Identify which cell holds the provided text, then report its [X, Y] central coordinate. 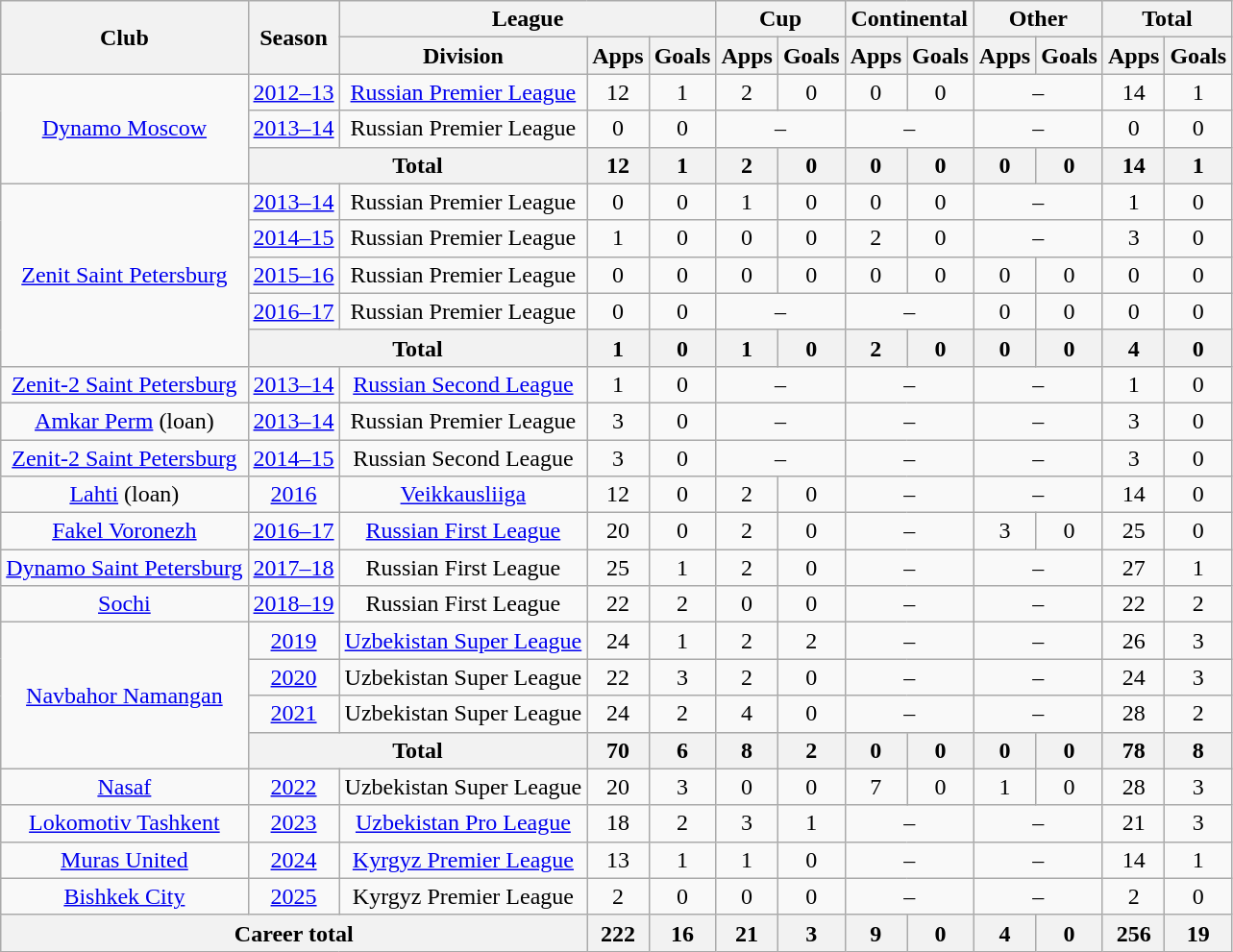
Career total [294, 933]
27 [1133, 568]
Bishkek City [125, 896]
Fakel Voronezh [125, 531]
2025 [294, 896]
Nasaf [125, 787]
222 [618, 933]
19 [1198, 933]
Club [125, 37]
Muras United [125, 860]
16 [682, 933]
Continental [909, 19]
2012–13 [294, 92]
Lokomotiv Tashkent [125, 823]
Amkar Perm (loan) [125, 421]
Dynamo Saint Petersburg [125, 568]
2020 [294, 677]
9 [875, 933]
2023 [294, 823]
Division [463, 56]
Other [1038, 19]
2019 [294, 641]
Lahti (loan) [125, 495]
Sochi [125, 604]
Zenit Saint Petersburg [125, 275]
6 [682, 750]
League [528, 19]
2015–16 [294, 275]
Cup [780, 19]
Season [294, 37]
2021 [294, 714]
70 [618, 750]
Navbahor Namangan [125, 696]
256 [1133, 933]
7 [875, 787]
2022 [294, 787]
13 [618, 860]
Uzbekistan Pro League [463, 823]
2018–19 [294, 604]
Dynamo Moscow [125, 129]
2024 [294, 860]
Veikkausliiga [463, 495]
2017–18 [294, 568]
18 [618, 823]
78 [1133, 750]
2016 [294, 495]
26 [1133, 641]
